Return the [x, y] coordinate for the center point of the cell that contains the specified text.  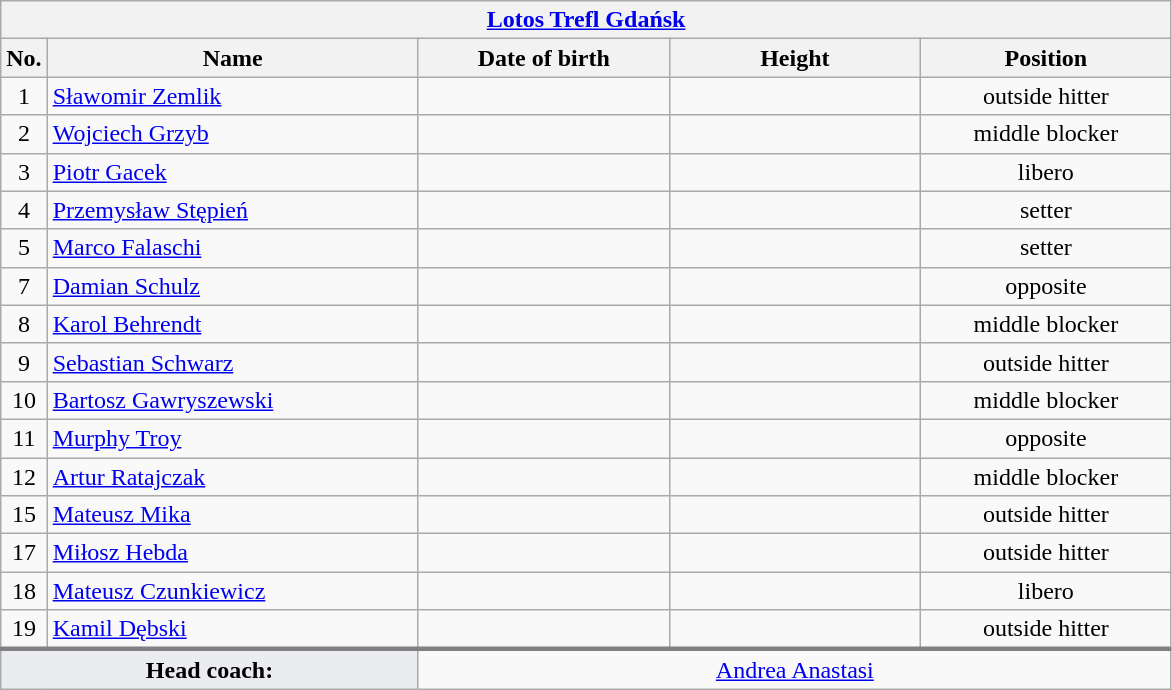
Marco Falaschi [232, 248]
3 [24, 172]
17 [24, 553]
4 [24, 210]
Sebastian Schwarz [232, 362]
Sławomir Zemlik [232, 96]
Piotr Gacek [232, 172]
Wojciech Grzyb [232, 134]
10 [24, 400]
Mateusz Mika [232, 515]
11 [24, 438]
Miłosz Hebda [232, 553]
Lotos Trefl Gdańsk [586, 20]
Kamil Dębski [232, 630]
Damian Schulz [232, 286]
Murphy Troy [232, 438]
Andrea Anastasi [794, 669]
9 [24, 362]
1 [24, 96]
2 [24, 134]
19 [24, 630]
No. [24, 58]
Head coach: [210, 669]
Przemysław Stępień [232, 210]
Bartosz Gawryszewski [232, 400]
Position [1046, 58]
15 [24, 515]
Mateusz Czunkiewicz [232, 591]
Artur Ratajczak [232, 477]
8 [24, 324]
Name [232, 58]
18 [24, 591]
Date of birth [544, 58]
12 [24, 477]
7 [24, 286]
Height [794, 58]
Karol Behrendt [232, 324]
5 [24, 248]
